Detect which cell encompasses the target text, then output its (X, Y) center coordinate. 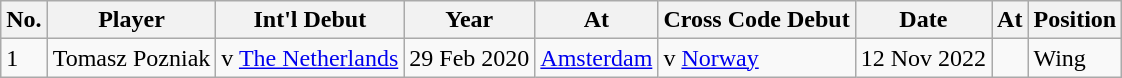
No. (24, 20)
29 Feb 2020 (470, 58)
Year (470, 20)
v The Netherlands (310, 58)
1 (24, 58)
Tomasz Pozniak (132, 58)
Player (132, 20)
v Norway (756, 58)
Position (1075, 20)
Wing (1075, 58)
Int'l Debut (310, 20)
12 Nov 2022 (923, 58)
Cross Code Debut (756, 20)
Date (923, 20)
Amsterdam (596, 58)
